Determine the [x, y] coordinate at the center of the cell enclosing the given text.  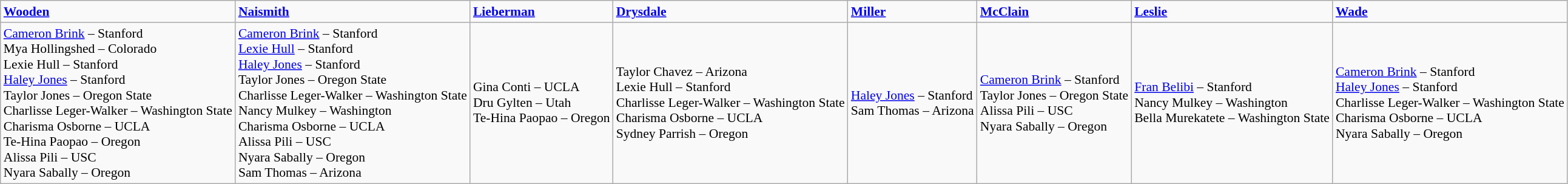
Cameron Brink – StanfordTaylor Jones – Oregon StateAlissa Pili – USCNyara Sabally – Oregon [1054, 103]
Wade [1450, 12]
McClain [1054, 12]
Miller [912, 12]
Taylor Chavez – ArizonaLexie Hull – StanfordCharlisse Leger-Walker – Washington StateCharisma Osborne – UCLASydney Parrish – Oregon [730, 103]
Drysdale [730, 12]
Gina Conti – UCLADru Gylten – UtahTe-Hina Paopao – Oregon [542, 103]
Haley Jones – StanfordSam Thomas – Arizona [912, 103]
Wooden [118, 12]
Lieberman [542, 12]
Leslie [1232, 12]
Fran Belibi – StanfordNancy Mulkey – WashingtonBella Murekatete – Washington State [1232, 103]
Naismith [353, 12]
Cameron Brink – StanfordHaley Jones – StanfordCharlisse Leger-Walker – Washington StateCharisma Osborne – UCLANyara Sabally – Oregon [1450, 103]
